Capture the cell that displays the provided text and extract its [X, Y] central coordinate. 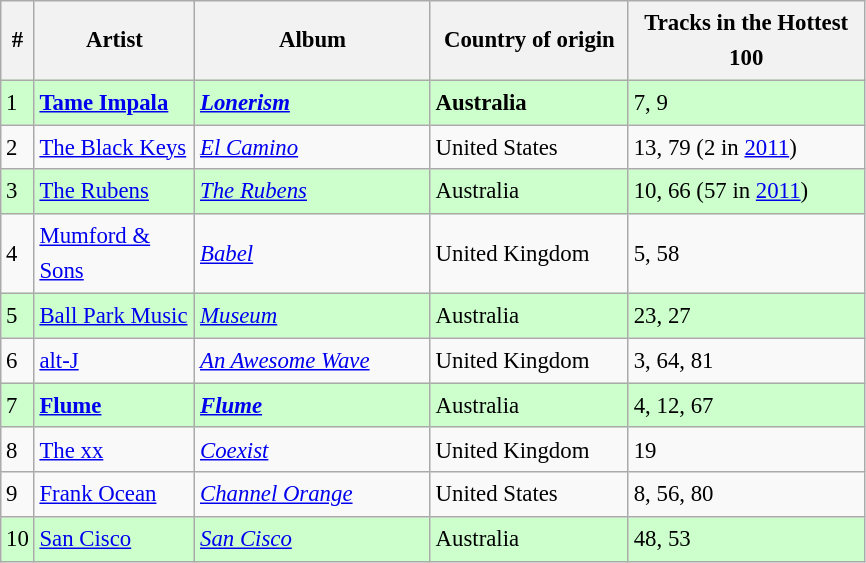
2 [18, 148]
Album [313, 40]
Tame Impala [114, 102]
Tracks in the Hottest 100 [746, 40]
23, 27 [746, 316]
Ball Park Music [114, 316]
9 [18, 494]
# [18, 40]
alt-J [114, 360]
Babel [313, 254]
Country of origin [529, 40]
3 [18, 192]
19 [746, 450]
4, 12, 67 [746, 406]
8, 56, 80 [746, 494]
El Camino [313, 148]
13, 79 (2 in 2011) [746, 148]
The xx [114, 450]
Frank Ocean [114, 494]
5 [18, 316]
6 [18, 360]
48, 53 [746, 540]
8 [18, 450]
4 [18, 254]
10 [18, 540]
3, 64, 81 [746, 360]
1 [18, 102]
An Awesome Wave [313, 360]
The Black Keys [114, 148]
Museum [313, 316]
7 [18, 406]
10, 66 (57 in 2011) [746, 192]
Mumford & Sons [114, 254]
Channel Orange [313, 494]
7, 9 [746, 102]
Lonerism [313, 102]
5, 58 [746, 254]
Artist [114, 40]
Coexist [313, 450]
